Scan for the cell matching the given text and deliver its (X, Y) coordinate at center. 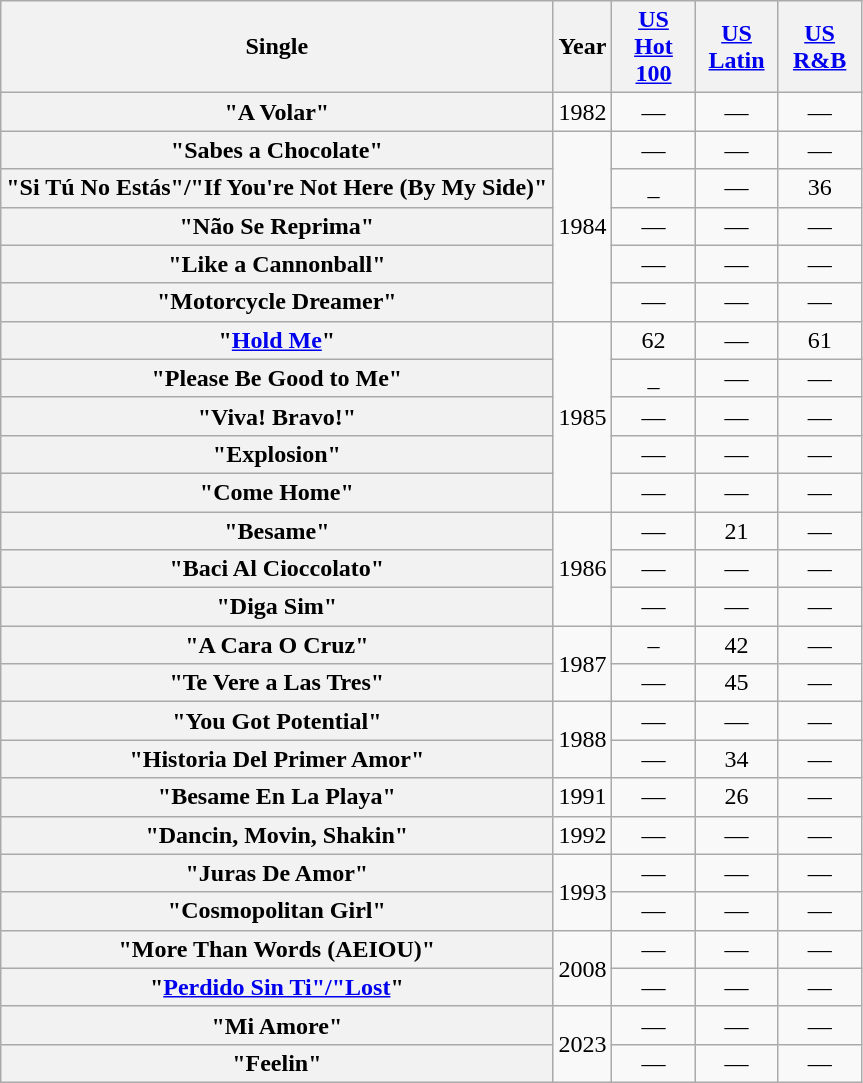
"Sabes a Chocolate" (277, 150)
34 (736, 759)
"Não Se Reprima" (277, 226)
– (654, 645)
"Perdido Sin Ti"/"Lost" (277, 987)
2023 (582, 1044)
"Besame En La Playa" (277, 797)
"Feelin" (277, 1063)
"Cosmopolitan Girl" (277, 911)
"Viva! Bravo!" (277, 416)
1991 (582, 797)
"Juras De Amor" (277, 873)
1984 (582, 226)
2008 (582, 968)
"Dancin, Movin, Shakin" (277, 835)
US Latin (736, 47)
1988 (582, 740)
"Diga Sim" (277, 607)
62 (654, 340)
"A Volar" (277, 112)
42 (736, 645)
US R&B (820, 47)
"Mi Amore" (277, 1025)
36 (820, 188)
"Hold Me" (277, 340)
1993 (582, 892)
"Like a Cannonball" (277, 264)
1982 (582, 112)
"Te Vere a Las Tres" (277, 683)
"Motorcycle Dreamer" (277, 302)
"Please Be Good to Me" (277, 378)
61 (820, 340)
1987 (582, 664)
"Besame" (277, 531)
1986 (582, 569)
US Hot 100 (654, 47)
Year (582, 47)
1985 (582, 416)
"You Got Potential" (277, 721)
26 (736, 797)
1992 (582, 835)
"Come Home" (277, 492)
"Baci Al Cioccolato" (277, 569)
21 (736, 531)
"Explosion" (277, 454)
"A Cara O Cruz" (277, 645)
45 (736, 683)
Single (277, 47)
"Historia Del Primer Amor" (277, 759)
"Si Tú No Estás"/"If You're Not Here (By My Side)" (277, 188)
"More Than Words (AEIOU)" (277, 949)
